From the cell containing the given text, extract its center point as (x, y) coordinate. 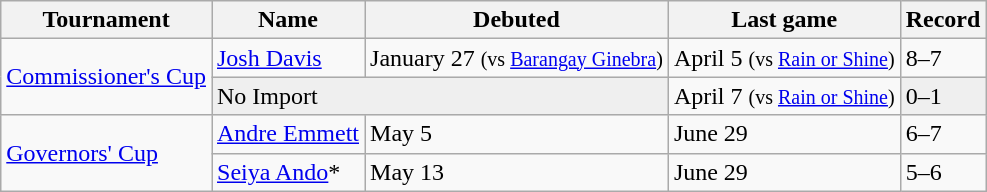
May 13 (517, 172)
5–6 (943, 172)
April 7 (vs Rain or Shine) (784, 96)
Debuted (517, 20)
Commissioner's Cup (106, 77)
Name (288, 20)
Seiya Ando* (288, 172)
Andre Emmett (288, 134)
May 5 (517, 134)
Tournament (106, 20)
8–7 (943, 58)
Governors' Cup (106, 153)
No Import (440, 96)
Record (943, 20)
0–1 (943, 96)
April 5 (vs Rain or Shine) (784, 58)
Josh Davis (288, 58)
Last game (784, 20)
6–7 (943, 134)
January 27 (vs Barangay Ginebra) (517, 58)
